Search for the cell housing the specified text and yield its (X, Y) center coordinate. 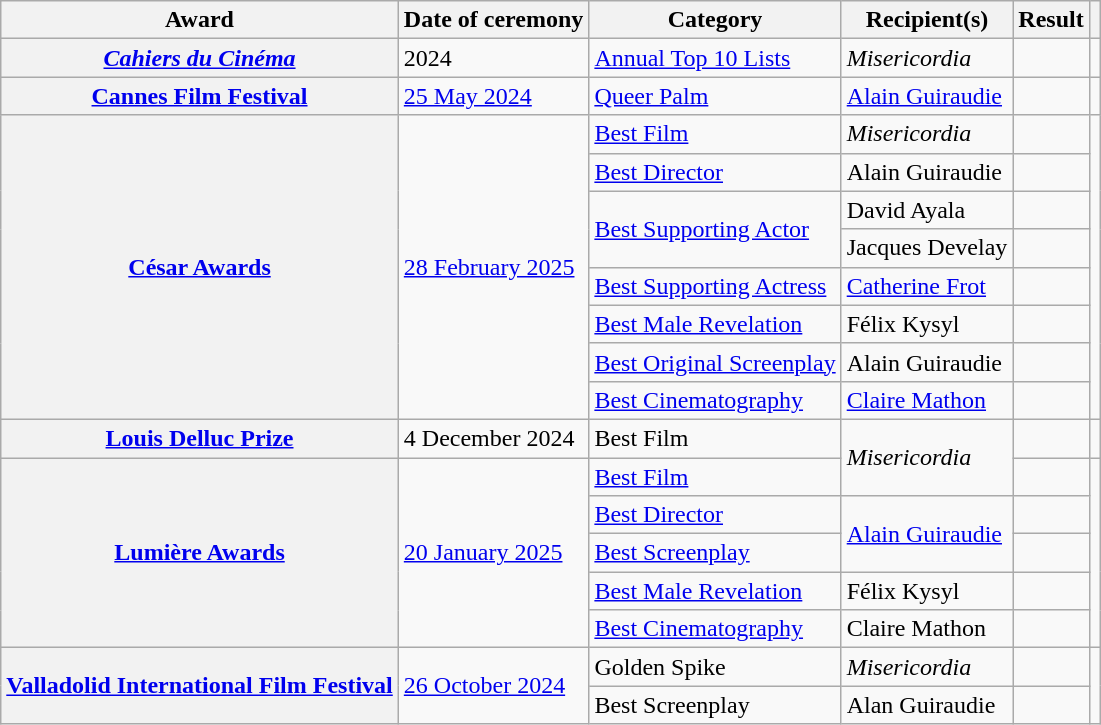
César Awards (200, 267)
Date of ceremony (494, 20)
Louis Delluc Prize (200, 438)
Cannes Film Festival (200, 96)
25 May 2024 (494, 96)
Catherine Frot (927, 286)
Queer Palm (715, 96)
Golden Spike (715, 667)
20 January 2025 (494, 553)
28 February 2025 (494, 267)
26 October 2024 (494, 686)
Category (715, 20)
Recipient(s) (927, 20)
Best Original Screenplay (715, 362)
David Ayala (927, 210)
Best Supporting Actor (715, 229)
Annual Top 10 Lists (715, 58)
Lumière Awards (200, 553)
Best Supporting Actress (715, 286)
Valladolid International Film Festival (200, 686)
Award (200, 20)
4 December 2024 (494, 438)
Result (1051, 20)
Jacques Develay (927, 248)
Alan Guiraudie (927, 705)
2024 (494, 58)
Cahiers du Cinéma (200, 58)
